Identify which cell holds the provided text, then report its [X, Y] central coordinate. 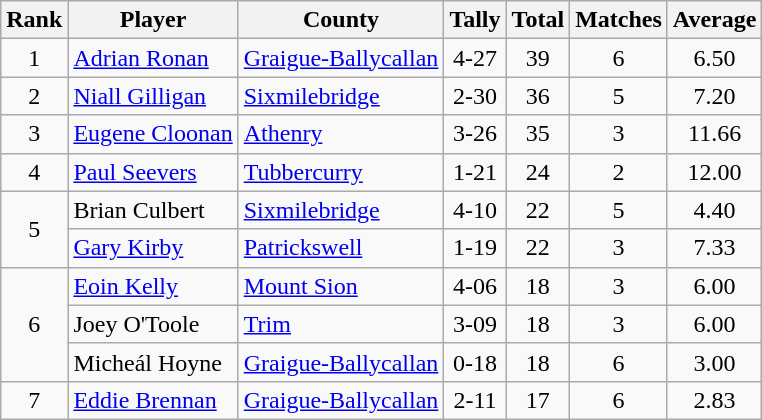
Niall Gilligan [153, 96]
6.50 [714, 58]
36 [538, 96]
2.83 [714, 400]
Player [153, 20]
Trim [341, 324]
17 [538, 400]
County [341, 20]
7.33 [714, 248]
24 [538, 172]
3-26 [475, 134]
39 [538, 58]
Mount Sion [341, 286]
Eoin Kelly [153, 286]
Paul Seevers [153, 172]
Eddie Brennan [153, 400]
Average [714, 20]
Total [538, 20]
11.66 [714, 134]
3-09 [475, 324]
1-21 [475, 172]
2-30 [475, 96]
Micheál Hoyne [153, 362]
0-18 [475, 362]
Gary Kirby [153, 248]
Tally [475, 20]
Matches [619, 20]
Joey O'Toole [153, 324]
12.00 [714, 172]
Brian Culbert [153, 210]
Athenry [341, 134]
4 [34, 172]
Tubbercurry [341, 172]
1-19 [475, 248]
2-11 [475, 400]
4-27 [475, 58]
4-06 [475, 286]
7 [34, 400]
4.40 [714, 210]
Patrickswell [341, 248]
1 [34, 58]
Eugene Cloonan [153, 134]
7.20 [714, 96]
Adrian Ronan [153, 58]
3.00 [714, 362]
35 [538, 134]
Rank [34, 20]
4-10 [475, 210]
